Return the [X, Y] coordinate for the center point of the cell that contains the specified text.  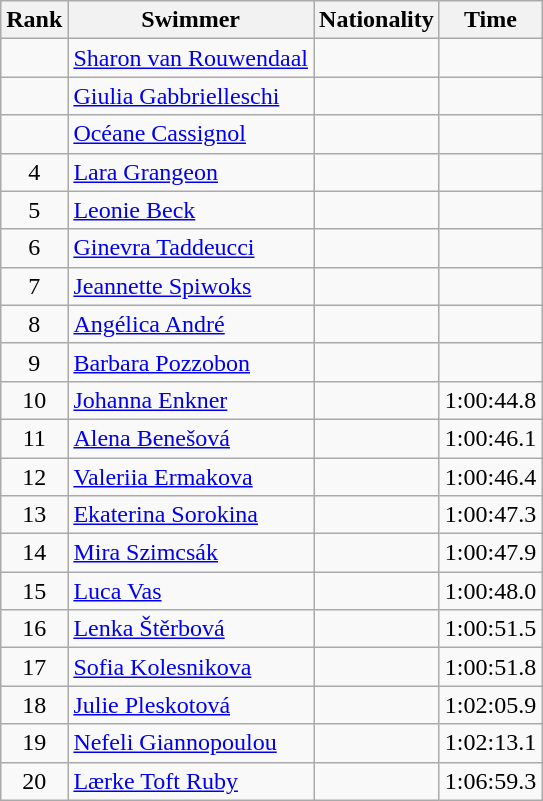
Sharon van Rouwendaal [191, 58]
18 [34, 705]
Lenka Štěrbová [191, 629]
Time [490, 20]
1:00:48.0 [490, 591]
6 [34, 248]
Swimmer [191, 20]
19 [34, 743]
Océane Cassignol [191, 134]
Luca Vas [191, 591]
12 [34, 477]
Nefeli Giannopoulou [191, 743]
Sofia Kolesnikova [191, 667]
10 [34, 400]
Nationality [377, 20]
7 [34, 286]
1:00:44.8 [490, 400]
Giulia Gabbrielleschi [191, 96]
Mira Szimcsák [191, 553]
1:00:47.9 [490, 553]
1:02:05.9 [490, 705]
14 [34, 553]
Leonie Beck [191, 210]
15 [34, 591]
13 [34, 515]
1:00:47.3 [490, 515]
Jeannette Spiwoks [191, 286]
16 [34, 629]
11 [34, 438]
8 [34, 324]
1:02:13.1 [490, 743]
Rank [34, 20]
Valeriia Ermakova [191, 477]
4 [34, 172]
Angélica André [191, 324]
Johanna Enkner [191, 400]
Ekaterina Sorokina [191, 515]
Barbara Pozzobon [191, 362]
1:00:51.5 [490, 629]
1:00:46.1 [490, 438]
Julie Pleskotová [191, 705]
17 [34, 667]
5 [34, 210]
Alena Benešová [191, 438]
Lærke Toft Ruby [191, 781]
Ginevra Taddeucci [191, 248]
1:00:51.8 [490, 667]
1:00:46.4 [490, 477]
9 [34, 362]
20 [34, 781]
1:06:59.3 [490, 781]
Lara Grangeon [191, 172]
